Identify which cell holds the provided text, then report its [x, y] central coordinate. 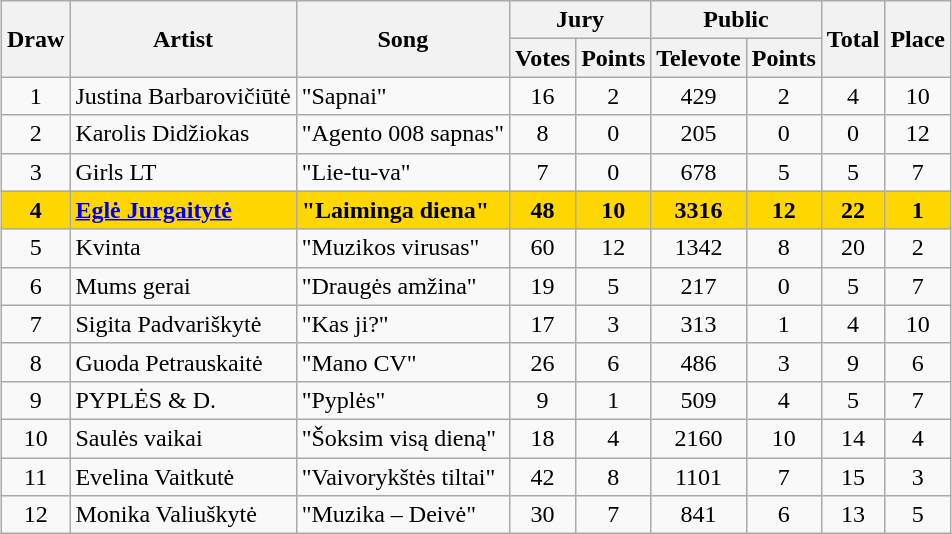
Guoda Petrauskaitė [183, 362]
60 [542, 248]
Eglė Jurgaitytė [183, 210]
Kvinta [183, 248]
Song [402, 39]
"Šoksim visą dieną" [402, 438]
"Pyplės" [402, 400]
"Kas ji?" [402, 324]
42 [542, 477]
48 [542, 210]
509 [698, 400]
Monika Valiuškytė [183, 515]
"Laiminga diena" [402, 210]
Karolis Didžiokas [183, 134]
PYPLĖS & D. [183, 400]
"Sapnai" [402, 96]
19 [542, 286]
Votes [542, 58]
2160 [698, 438]
Saulės vaikai [183, 438]
Sigita Padvariškytė [183, 324]
Place [918, 39]
"Lie-tu-va" [402, 172]
Public [736, 20]
Mums gerai [183, 286]
18 [542, 438]
841 [698, 515]
"Muzika – Deivė" [402, 515]
Justina Barbarovičiūtė [183, 96]
26 [542, 362]
Girls LT [183, 172]
20 [853, 248]
Jury [580, 20]
1342 [698, 248]
"Muzikos virusas" [402, 248]
Evelina Vaitkutė [183, 477]
30 [542, 515]
"Draugės amžina" [402, 286]
Draw [35, 39]
"Agento 008 sapnas" [402, 134]
Artist [183, 39]
17 [542, 324]
486 [698, 362]
1101 [698, 477]
13 [853, 515]
"Vaivorykštės tiltai" [402, 477]
16 [542, 96]
"Mano CV" [402, 362]
313 [698, 324]
11 [35, 477]
217 [698, 286]
205 [698, 134]
3316 [698, 210]
Televote [698, 58]
678 [698, 172]
429 [698, 96]
Total [853, 39]
15 [853, 477]
14 [853, 438]
22 [853, 210]
